From the cell containing the given text, extract its center point as [X, Y] coordinate. 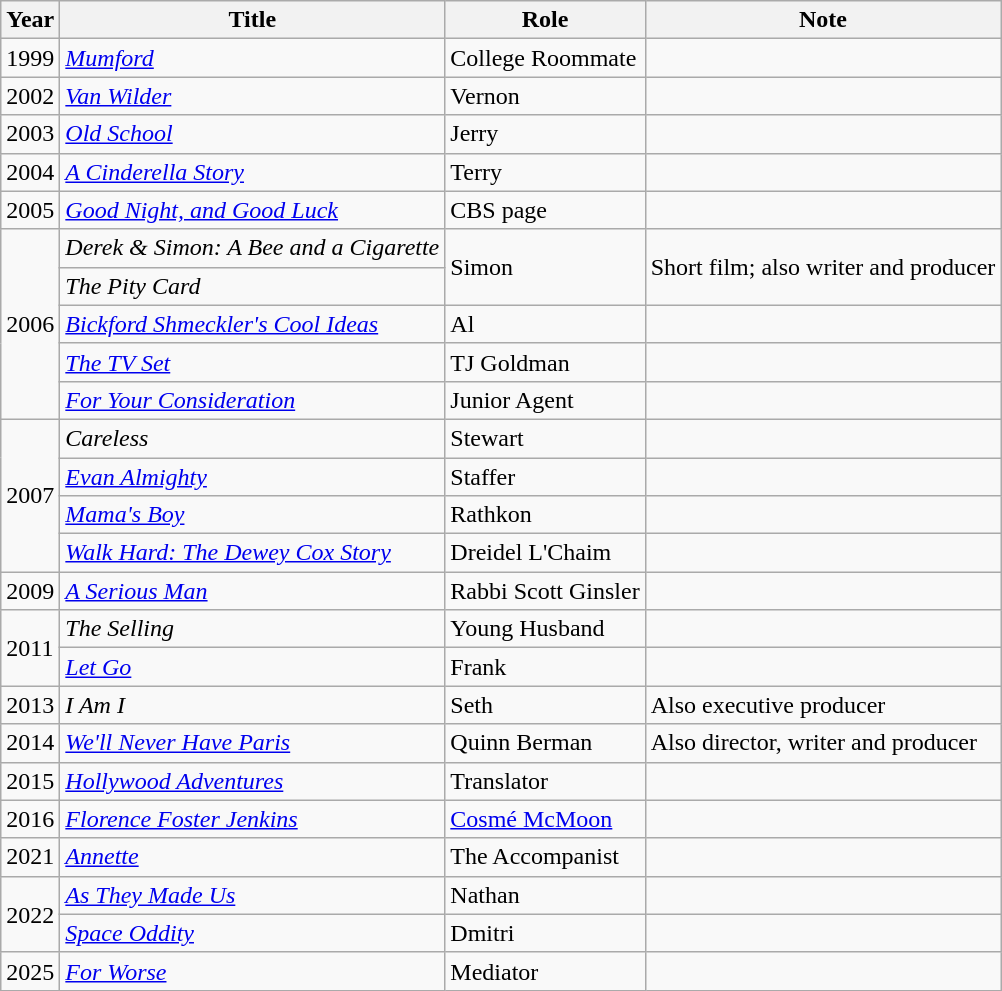
Evan Almighty [252, 477]
A Cinderella Story [252, 172]
Dreidel L'Chaim [545, 553]
Walk Hard: The Dewey Cox Story [252, 553]
Rathkon [545, 515]
2009 [30, 591]
Translator [545, 781]
Dmitri [545, 933]
For Your Consideration [252, 400]
Careless [252, 438]
Al [545, 324]
A Serious Man [252, 591]
Also executive producer [823, 705]
2002 [30, 96]
Hollywood Adventures [252, 781]
2015 [30, 781]
1999 [30, 58]
Seth [545, 705]
TJ Goldman [545, 362]
Mediator [545, 971]
Annette [252, 857]
Mumford [252, 58]
Note [823, 20]
Also director, writer and producer [823, 743]
Staffer [545, 477]
For Worse [252, 971]
Rabbi Scott Ginsler [545, 591]
Simon [545, 267]
Old School [252, 134]
Let Go [252, 667]
Mama's Boy [252, 515]
Quinn Berman [545, 743]
Title [252, 20]
2007 [30, 495]
The Accompanist [545, 857]
2013 [30, 705]
College Roommate [545, 58]
Jerry [545, 134]
Cosmé McMoon [545, 819]
Good Night, and Good Luck [252, 210]
Short film; also writer and producer [823, 267]
Role [545, 20]
The Selling [252, 629]
Van Wilder [252, 96]
2025 [30, 971]
CBS page [545, 210]
Stewart [545, 438]
2021 [30, 857]
2006 [30, 324]
I Am I [252, 705]
2005 [30, 210]
Terry [545, 172]
2004 [30, 172]
2011 [30, 648]
Frank [545, 667]
We'll Never Have Paris [252, 743]
Space Oddity [252, 933]
2016 [30, 819]
2014 [30, 743]
Year [30, 20]
The TV Set [252, 362]
Derek & Simon: A Bee and a Cigarette [252, 248]
Bickford Shmeckler's Cool Ideas [252, 324]
The Pity Card [252, 286]
As They Made Us [252, 895]
Florence Foster Jenkins [252, 819]
Junior Agent [545, 400]
Nathan [545, 895]
2003 [30, 134]
Young Husband [545, 629]
2022 [30, 914]
Vernon [545, 96]
